Identify which cell holds the provided text, then report its (X, Y) central coordinate. 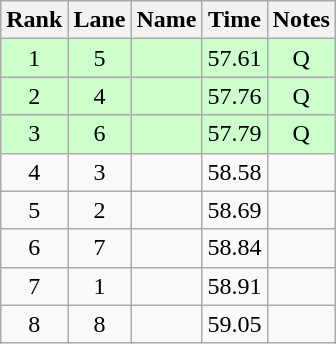
58.69 (234, 210)
58.91 (234, 286)
58.58 (234, 172)
57.61 (234, 58)
57.79 (234, 134)
Time (234, 20)
59.05 (234, 324)
58.84 (234, 248)
Rank (34, 20)
Lane (100, 20)
57.76 (234, 96)
Name (166, 20)
Notes (301, 20)
